Scan for the cell matching the given text and deliver its [X, Y] coordinate at center. 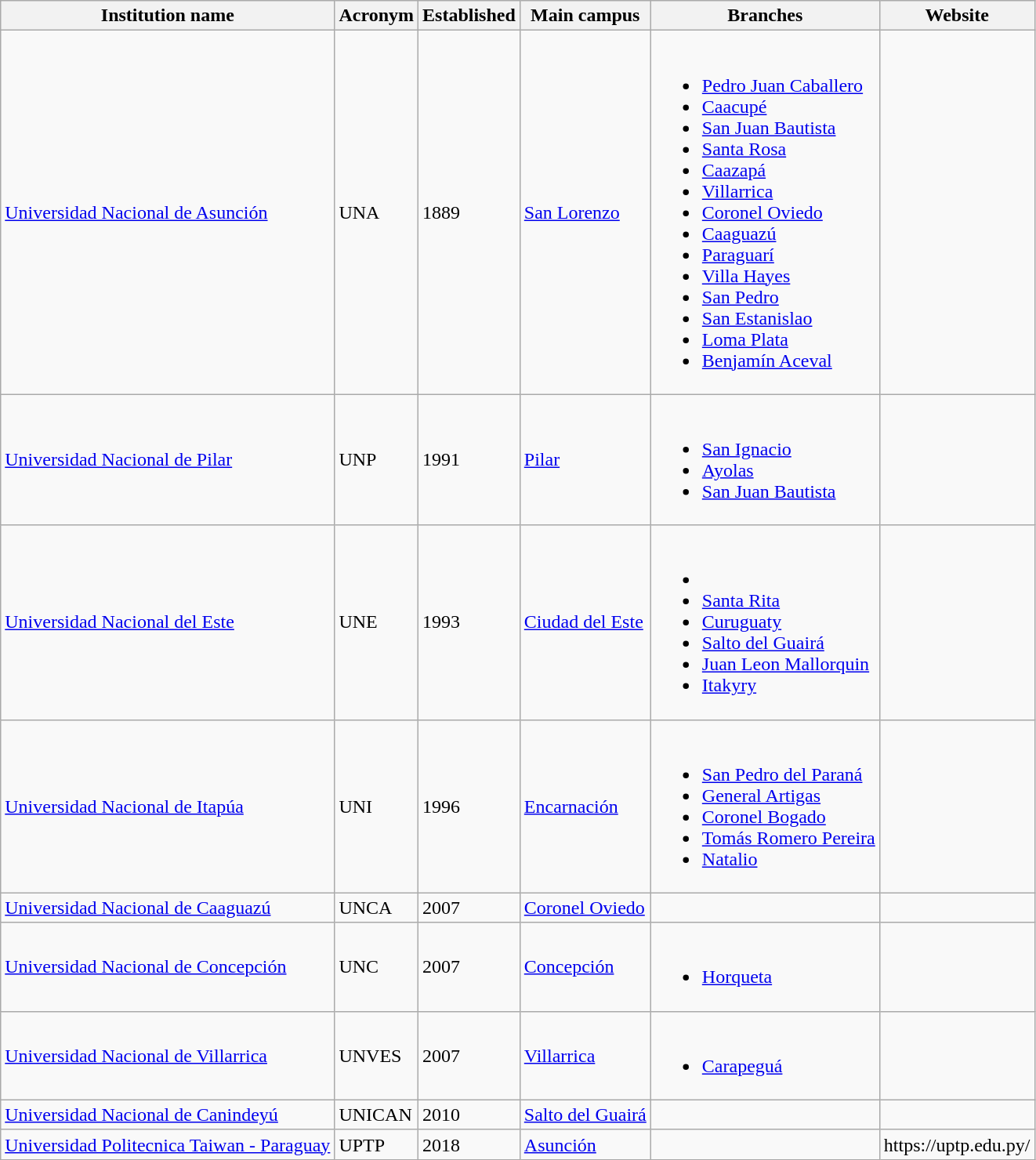
Ciudad del Este [585, 622]
San IgnacioAyolasSan Juan Bautista [765, 459]
Universidad Nacional del Este [168, 622]
Santa RitaCuruguatySalto del GuairáJuan Leon MallorquinItakyry [765, 622]
UNP [376, 459]
Website [957, 16]
UNA [376, 212]
UNCA [376, 908]
1996 [469, 806]
Pilar [585, 459]
Coronel Oviedo [585, 908]
1889 [469, 212]
San Pedro del ParanáGeneral ArtigasCoronel BogadoTomás Romero PereiraNatalio [765, 806]
2010 [469, 1115]
Asunción [585, 1144]
Institution name [168, 16]
Universidad Nacional de Pilar [168, 459]
UNI [376, 806]
Universidad Nacional de Itapúa [168, 806]
Branches [765, 16]
Universidad Nacional de Canindeyú [168, 1115]
Universidad Politecnica Taiwan - Paraguay [168, 1144]
https://uptp.edu.py/ [957, 1144]
UNC [376, 967]
Villarrica [585, 1055]
UNICAN [376, 1115]
Universidad Nacional de Caaguazú [168, 908]
UNVES [376, 1055]
1993 [469, 622]
1991 [469, 459]
Established [469, 16]
Horqueta [765, 967]
Universidad Nacional de Asunción [168, 212]
Universidad Nacional de Villarrica [168, 1055]
Main campus [585, 16]
UNE [376, 622]
UPTP [376, 1144]
2018 [469, 1144]
Acronym [376, 16]
Universidad Nacional de Concepción [168, 967]
Salto del Guairá [585, 1115]
Carapeguá [765, 1055]
Concepción [585, 967]
Encarnación [585, 806]
San Lorenzo [585, 212]
